Identify which cell holds the provided text, then report its (X, Y) central coordinate. 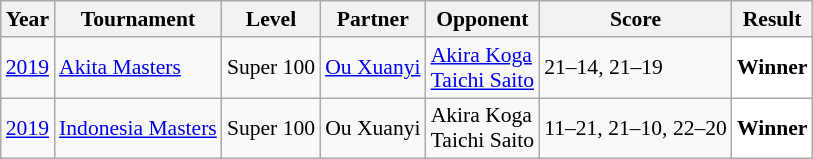
Partner (372, 19)
11–21, 21–10, 22–20 (636, 128)
Year (28, 19)
Akita Masters (138, 68)
Opponent (483, 19)
Tournament (138, 19)
Level (271, 19)
Score (636, 19)
Result (772, 19)
21–14, 21–19 (636, 68)
Indonesia Masters (138, 128)
